Return the [x, y] coordinate for the center point of the cell that contains the specified text.  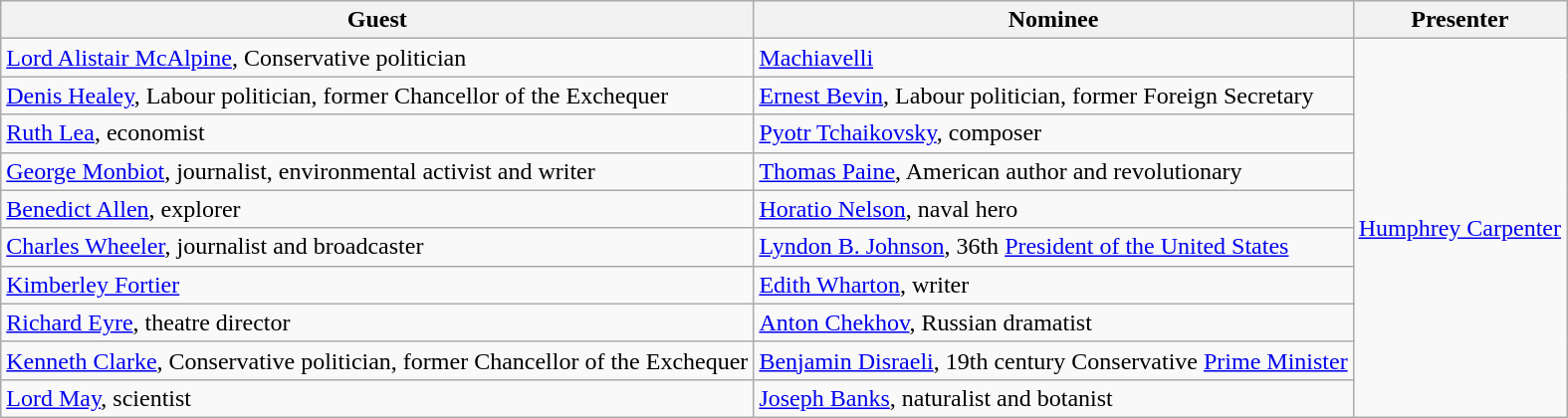
Ernest Bevin, Labour politician, former Foreign Secretary [1053, 96]
Nominee [1053, 20]
Edith Wharton, writer [1053, 285]
Horatio Nelson, naval hero [1053, 209]
Charles Wheeler, journalist and broadcaster [377, 247]
Lord May, scientist [377, 398]
Kenneth Clarke, Conservative politician, former Chancellor of the Exchequer [377, 360]
Kimberley Fortier [377, 285]
Benedict Allen, explorer [377, 209]
Benjamin Disraeli, 19th century Conservative Prime Minister [1053, 360]
Humphrey Carpenter [1459, 229]
Machiavelli [1053, 58]
Ruth Lea, economist [377, 133]
Guest [377, 20]
Thomas Paine, American author and revolutionary [1053, 171]
Lyndon B. Johnson, 36th President of the United States [1053, 247]
Anton Chekhov, Russian dramatist [1053, 322]
Presenter [1459, 20]
George Monbiot, journalist, environmental activist and writer [377, 171]
Denis Healey, Labour politician, former Chancellor of the Exchequer [377, 96]
Richard Eyre, theatre director [377, 322]
Joseph Banks, naturalist and botanist [1053, 398]
Lord Alistair McAlpine, Conservative politician [377, 58]
Pyotr Tchaikovsky, composer [1053, 133]
